Return (X, Y) of the center of cell containing provided text 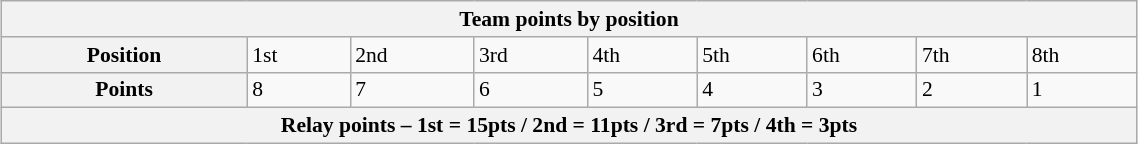
5 (642, 90)
Relay points – 1st = 15pts / 2nd = 11pts / 3rd = 7pts / 4th = 3pts (569, 126)
6 (530, 90)
Team points by position (569, 19)
6th (862, 54)
3rd (530, 54)
2 (972, 90)
7 (412, 90)
4th (642, 54)
Points (124, 90)
1st (298, 54)
7th (972, 54)
Position (124, 54)
5th (752, 54)
3 (862, 90)
1 (1082, 90)
8 (298, 90)
4 (752, 90)
8th (1082, 54)
2nd (412, 54)
